Provide the (x, y) coordinate of the cell's center where the given text is located.  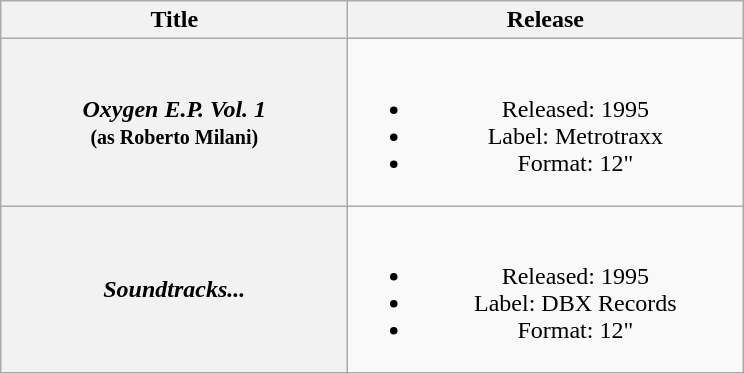
Title (174, 20)
Soundtracks... (174, 290)
Oxygen E.P. Vol. 1(as Roberto Milani) (174, 122)
Released: 1995Label: DBX RecordsFormat: 12" (546, 290)
Released: 1995Label: MetrotraxxFormat: 12" (546, 122)
Release (546, 20)
